Pinpoint the cell where the given text exists, returning its [x, y] midpoint coordinate. 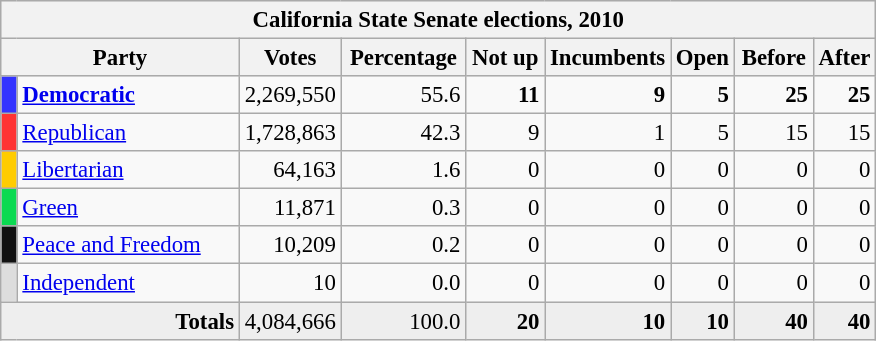
Open [703, 58]
1 [608, 133]
11,871 [290, 208]
Before [774, 58]
55.6 [404, 95]
Votes [290, 58]
Peace and Freedom [128, 245]
Not up [506, 58]
0.2 [404, 245]
Independent [128, 283]
4,084,666 [290, 321]
Party [120, 58]
Libertarian [128, 170]
11 [506, 95]
42.3 [404, 133]
2,269,550 [290, 95]
Incumbents [608, 58]
64,163 [290, 170]
Green [128, 208]
Democratic [128, 95]
Republican [128, 133]
1.6 [404, 170]
10,209 [290, 245]
After [844, 58]
100.0 [404, 321]
Totals [120, 321]
California State Senate elections, 2010 [438, 20]
Percentage [404, 58]
20 [506, 321]
0.0 [404, 283]
0.3 [404, 208]
1,728,863 [290, 133]
